Detect which cell encompasses the target text, then output its [X, Y] center coordinate. 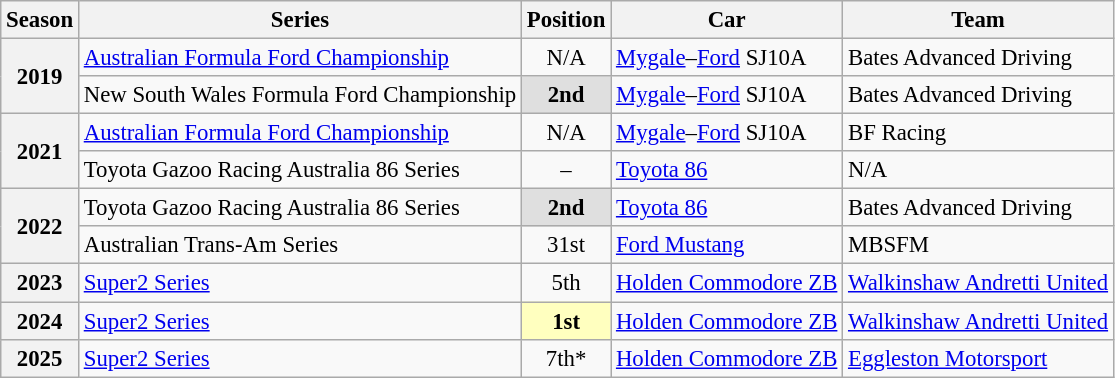
5th [566, 283]
2019 [40, 76]
Season [40, 20]
2022 [40, 226]
Team [978, 20]
2023 [40, 283]
Eggleston Motorsport [978, 358]
BF Racing [978, 133]
Position [566, 20]
Australian Trans-Am Series [300, 245]
MBSFM [978, 245]
New South Wales Formula Ford Championship [300, 95]
2025 [40, 358]
Ford Mustang [727, 245]
Car [727, 20]
1st [566, 321]
– [566, 170]
31st [566, 245]
7th* [566, 358]
2021 [40, 152]
Series [300, 20]
2024 [40, 321]
